Identify which cell holds the provided text, then report its [X, Y] central coordinate. 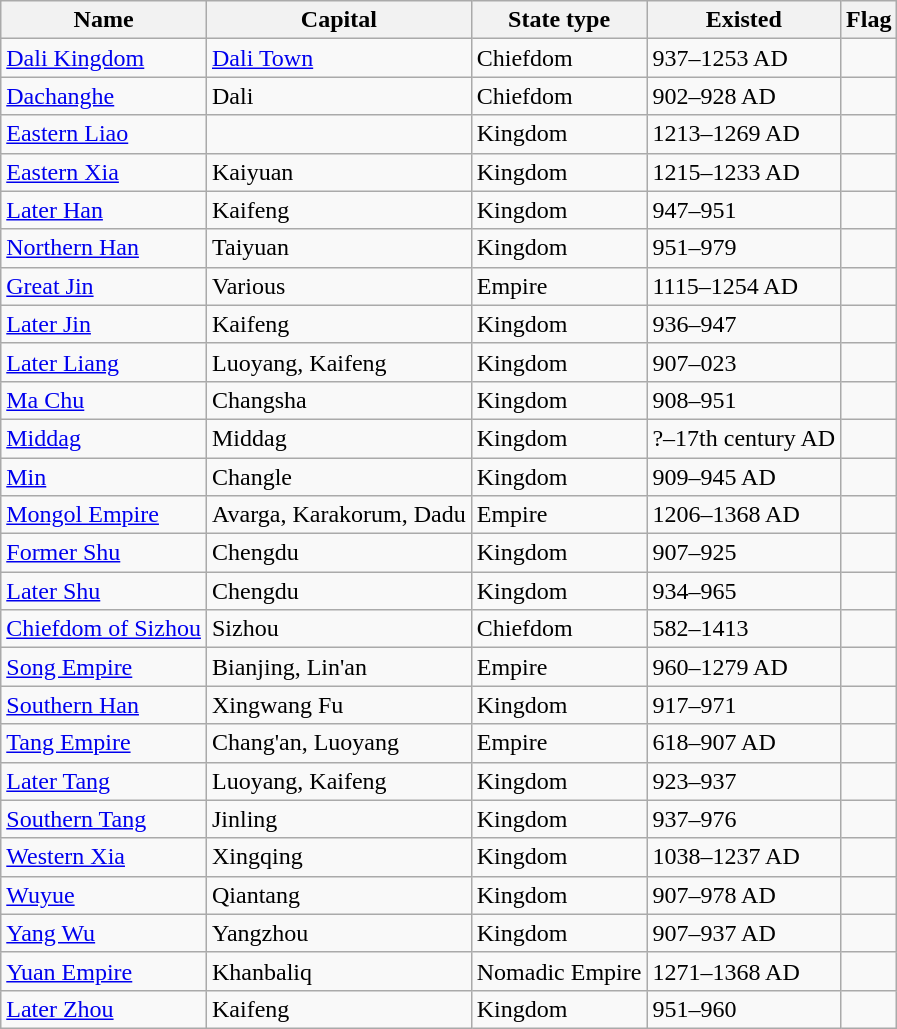
Yangzhou [338, 933]
Kaiyuan [338, 172]
582–1413 [744, 629]
Tang Empire [104, 743]
947–951 [744, 210]
Later Han [104, 210]
937–1253 AD [744, 58]
Former Shu [104, 553]
Dali [338, 96]
Existed [744, 20]
Qiantang [338, 895]
Later Liang [104, 362]
907–925 [744, 553]
Western Xia [104, 857]
State type [559, 20]
Flag [869, 20]
Changle [338, 477]
951–979 [744, 248]
Changsha [338, 400]
917–971 [744, 705]
908–951 [744, 400]
902–928 AD [744, 96]
960–1279 AD [744, 667]
Southern Han [104, 705]
923–937 [744, 781]
Jinling [338, 819]
Various [338, 286]
Northern Han [104, 248]
1115–1254 AD [744, 286]
Later Jin [104, 324]
Chiefdom of Sizhou [104, 629]
1215–1233 AD [744, 172]
951–960 [744, 1009]
Later Tang [104, 781]
Later Zhou [104, 1009]
1271–1368 AD [744, 971]
618–907 AD [744, 743]
907–978 AD [744, 895]
Avarga, Karakorum, Dadu [338, 515]
Name [104, 20]
Dali Kingdom [104, 58]
Eastern Xia [104, 172]
Ma Chu [104, 400]
Xingwang Fu [338, 705]
Dali Town [338, 58]
Capital [338, 20]
Mongol Empire [104, 515]
?–17th century AD [744, 438]
Xingqing [338, 857]
Wuyue [104, 895]
Taiyuan [338, 248]
936–947 [744, 324]
909–945 AD [744, 477]
934–965 [744, 591]
Nomadic Empire [559, 971]
Chang'an, Luoyang [338, 743]
Eastern Liao [104, 134]
Song Empire [104, 667]
Dachanghe [104, 96]
907–937 AD [744, 933]
Sizhou [338, 629]
Min [104, 477]
Later Shu [104, 591]
937–976 [744, 819]
907–023 [744, 362]
1206–1368 AD [744, 515]
Yang Wu [104, 933]
1038–1237 AD [744, 857]
Khanbaliq [338, 971]
Great Jin [104, 286]
Southern Tang [104, 819]
Bianjing, Lin'an [338, 667]
1213–1269 AD [744, 134]
Yuan Empire [104, 971]
